Extract the (X, Y) coordinate from the center of the cell holding the provided text.  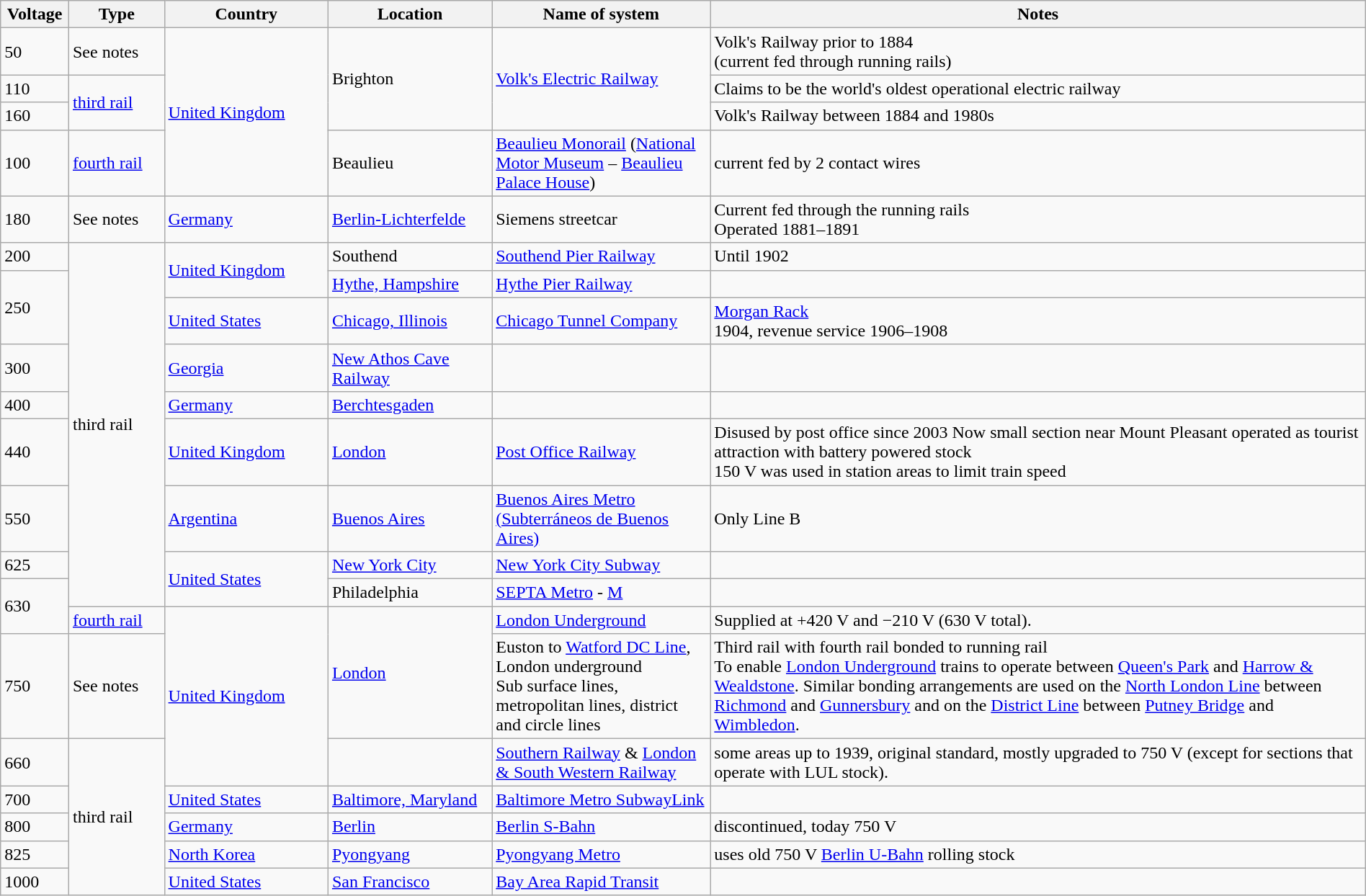
50 (35, 52)
180 (35, 219)
750 (35, 686)
Morgan Rack1904, revenue service 1906–1908 (1037, 321)
1000 (35, 882)
some areas up to 1939, original standard, mostly upgraded to 750 V (except for sections that operate with LUL stock). (1037, 762)
New York City (409, 565)
Only Line B (1037, 519)
Name of system (601, 14)
Southern Railway & London & South Western Railway (601, 762)
Georgia (246, 367)
London Underground (601, 620)
Country (246, 14)
Southend (409, 256)
660 (35, 762)
Buenos Aires (409, 519)
Volk's Railway between 1884 and 1980s (1037, 116)
300 (35, 367)
Chicago Tunnel Company (601, 321)
Baltimore Metro SubwayLink (601, 799)
Volk's Electric Railway (601, 79)
Argentina (246, 519)
Bay Area Rapid Transit (601, 882)
200 (35, 256)
Southend Pier Railway (601, 256)
400 (35, 405)
Philadelphia (409, 593)
Brighton (409, 79)
825 (35, 854)
New Athos Cave Railway (409, 367)
110 (35, 89)
Beaulieu Monorail (National Motor Museum – Beaulieu Palace House) (601, 163)
Chicago, Illinois (409, 321)
Berchtesgaden (409, 405)
Post Office Railway (601, 452)
Location (409, 14)
Notes (1037, 14)
discontinued, today 750 V (1037, 827)
Beaulieu (409, 163)
Volk's Railway prior to 1884(current fed through running rails) (1037, 52)
Berlin (409, 827)
San Francisco (409, 882)
250 (35, 307)
Claims to be the world's oldest operational electric railway (1037, 89)
New York City Subway (601, 565)
uses old 750 V Berlin U-Bahn rolling stock (1037, 854)
630 (35, 606)
Berlin-Lichterfelde (409, 219)
Berlin S-Bahn (601, 827)
Supplied at +420 V and −210 V (630 V total). (1037, 620)
Euston to Watford DC Line, London undergroundSub surface lines, metropolitan lines, district and circle lines (601, 686)
Buenos Aires Metro (Subterráneos de Buenos Aires) (601, 519)
Voltage (35, 14)
550 (35, 519)
North Korea (246, 854)
440 (35, 452)
Pyongyang Metro (601, 854)
Type (117, 14)
700 (35, 799)
current fed by 2 contact wires (1037, 163)
Hythe, Hampshire (409, 284)
160 (35, 116)
Current fed through the running railsOperated 1881–1891 (1037, 219)
100 (35, 163)
Hythe Pier Railway (601, 284)
Baltimore, Maryland (409, 799)
800 (35, 827)
625 (35, 565)
Pyongyang (409, 854)
Siemens streetcar (601, 219)
SEPTA Metro - M (601, 593)
Until 1902 (1037, 256)
